Capture the cell that displays the provided text and extract its (x, y) central coordinate. 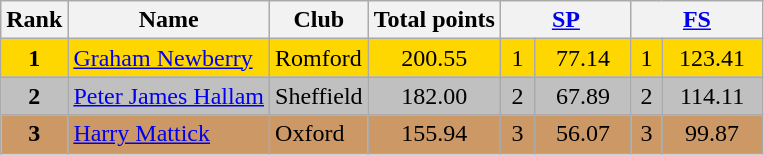
Romford (320, 58)
Oxford (320, 134)
114.11 (712, 96)
FS (696, 20)
99.87 (712, 134)
56.07 (584, 134)
Rank (34, 20)
123.41 (712, 58)
155.94 (434, 134)
Total points (434, 20)
Peter James Hallam (169, 96)
Sheffield (320, 96)
Club (320, 20)
200.55 (434, 58)
67.89 (584, 96)
Graham Newberry (169, 58)
Name (169, 20)
Harry Mattick (169, 134)
SP (566, 20)
77.14 (584, 58)
182.00 (434, 96)
